Locate the cell with the specified text and output its (x, y) center coordinate. 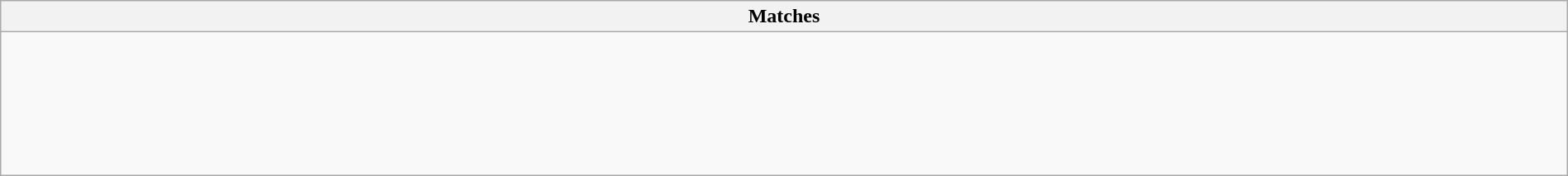
Matches (784, 17)
